Locate the cell with the specified text and output its (x, y) center coordinate. 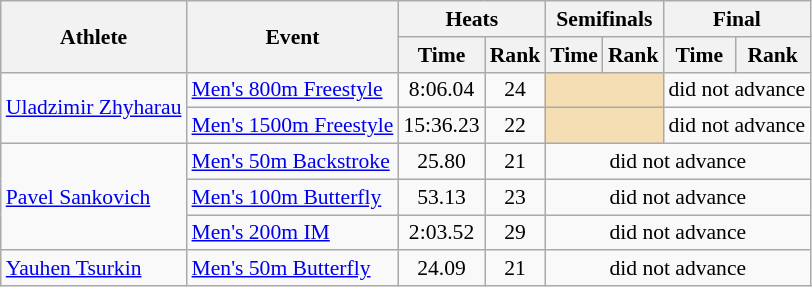
Men's 200m IM (293, 233)
Heats (472, 19)
Men's 1500m Freestyle (293, 126)
Semifinals (604, 19)
Men's 800m Freestyle (293, 90)
Uladzimir Zhyharau (94, 108)
24 (516, 90)
22 (516, 126)
53.13 (441, 197)
Men's 50m Backstroke (293, 162)
25.80 (441, 162)
Event (293, 36)
Athlete (94, 36)
Pavel Sankovich (94, 198)
Men's 100m Butterfly (293, 197)
Yauhen Tsurkin (94, 269)
24.09 (441, 269)
29 (516, 233)
Men's 50m Butterfly (293, 269)
23 (516, 197)
8:06.04 (441, 90)
Final (736, 19)
15:36.23 (441, 126)
2:03.52 (441, 233)
